Output the [x, y] coordinate of the center of the cell containing the given text.  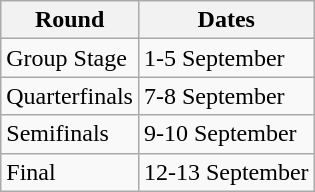
1-5 September [226, 58]
Group Stage [70, 58]
Final [70, 172]
Quarterfinals [70, 96]
7-8 September [226, 96]
Round [70, 20]
12-13 September [226, 172]
Dates [226, 20]
9-10 September [226, 134]
Semifinals [70, 134]
